Capture the cell that displays the provided text and extract its [x, y] central coordinate. 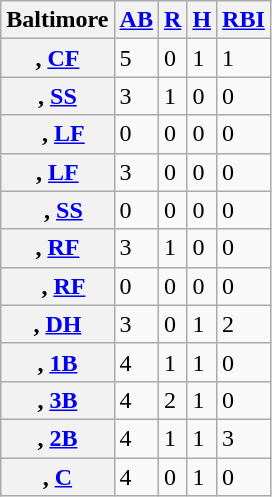
, 1B [58, 362]
RBI [244, 20]
AB [136, 20]
, 2B [58, 438]
Baltimore [58, 20]
, DH [58, 324]
, CF [58, 58]
R [172, 20]
5 [136, 58]
, C [58, 477]
, 3B [58, 400]
H [202, 20]
